Scan for the cell matching the given text and deliver its [X, Y] coordinate at center. 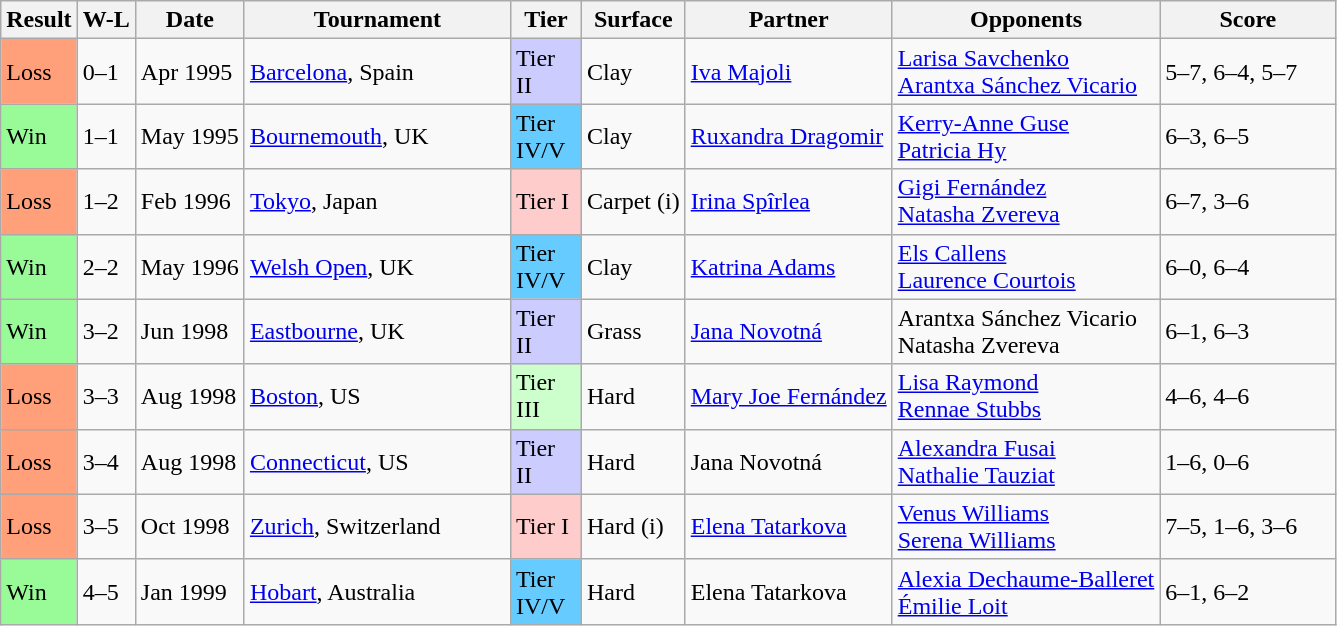
Surface [634, 20]
Alexandra Fusai Nathalie Tauziat [1026, 462]
Ruxandra Dragomir [788, 136]
Alexia Dechaume-Balleret Émilie Loit [1026, 592]
Boston, US [377, 396]
3–5 [106, 526]
May 1995 [190, 136]
Mary Joe Fernández [788, 396]
Irina Spîrlea [788, 202]
Katrina Adams [788, 266]
Carpet (i) [634, 202]
6–3, 6–5 [1248, 136]
Jan 1999 [190, 592]
Bournemouth, UK [377, 136]
4–6, 4–6 [1248, 396]
1–6, 0–6 [1248, 462]
4–5 [106, 592]
1–1 [106, 136]
May 1996 [190, 266]
7–5, 1–6, 3–6 [1248, 526]
W-L [106, 20]
Gigi Fernández Natasha Zvereva [1026, 202]
3–4 [106, 462]
Grass [634, 332]
6–1, 6–3 [1248, 332]
Kerry-Anne Guse Patricia Hy [1026, 136]
Partner [788, 20]
0–1 [106, 72]
Arantxa Sánchez Vicario Natasha Zvereva [1026, 332]
Welsh Open, UK [377, 266]
Jun 1998 [190, 332]
Venus Williams Serena Williams [1026, 526]
Oct 1998 [190, 526]
Date [190, 20]
Zurich, Switzerland [377, 526]
Connecticut, US [377, 462]
Hobart, Australia [377, 592]
Tier III [546, 396]
Opponents [1026, 20]
Lisa Raymond Rennae Stubbs [1026, 396]
Hard (i) [634, 526]
Iva Majoli [788, 72]
2–2 [106, 266]
Tournament [377, 20]
3–2 [106, 332]
Eastbourne, UK [377, 332]
Tier [546, 20]
Els Callens Laurence Courtois [1026, 266]
3–3 [106, 396]
6–1, 6–2 [1248, 592]
6–0, 6–4 [1248, 266]
Apr 1995 [190, 72]
Feb 1996 [190, 202]
Score [1248, 20]
5–7, 6–4, 5–7 [1248, 72]
Result [39, 20]
Tokyo, Japan [377, 202]
1–2 [106, 202]
6–7, 3–6 [1248, 202]
Barcelona, Spain [377, 72]
Larisa Savchenko Arantxa Sánchez Vicario [1026, 72]
